Output the [x, y] coordinate of the center of the cell containing the given text.  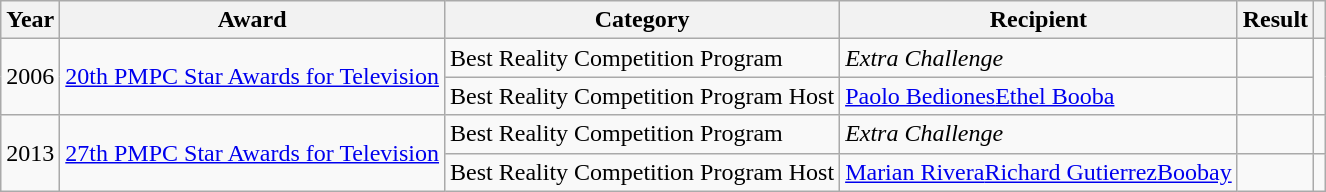
Category [642, 20]
Award [252, 20]
20th PMPC Star Awards for Television [252, 77]
Marian RiveraRichard GutierrezBoobay [1039, 172]
Year [30, 20]
2006 [30, 77]
27th PMPC Star Awards for Television [252, 153]
Paolo BedionesEthel Booba [1039, 96]
2013 [30, 153]
Recipient [1039, 20]
Result [1275, 20]
